From the cell containing the given text, extract its center point as (X, Y) coordinate. 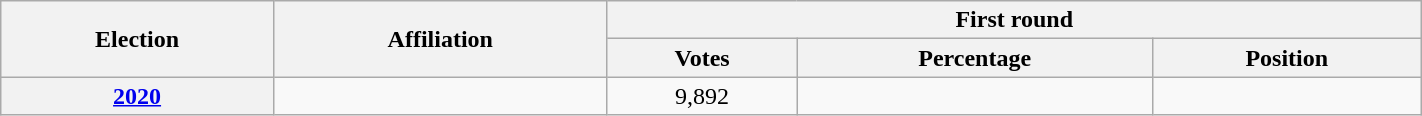
Votes (702, 58)
Position (1286, 58)
First round (1014, 20)
Election (138, 39)
2020 (138, 96)
Percentage (974, 58)
Affiliation (440, 39)
9,892 (702, 96)
